Pinpoint the cell where the given text exists, returning its [X, Y] midpoint coordinate. 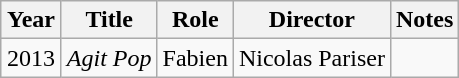
Director [312, 20]
Title [109, 20]
Role [195, 20]
Agit Pop [109, 58]
Fabien [195, 58]
Notes [424, 20]
2013 [32, 58]
Year [32, 20]
Nicolas Pariser [312, 58]
